Provide the (x, y) coordinate of the cell's center where the given text is located.  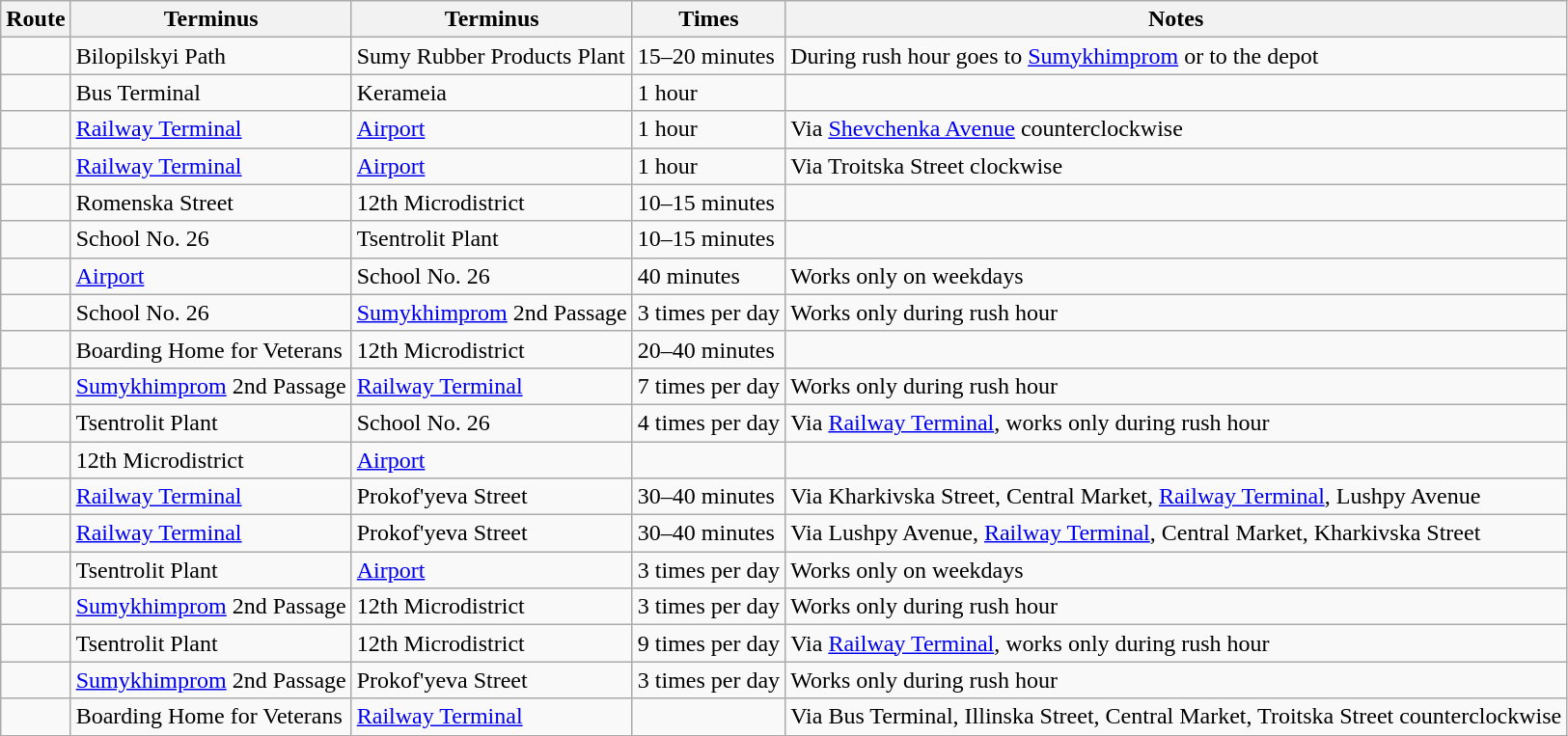
9 times per day (708, 643)
Bilopilskyi Path (210, 56)
4 times per day (708, 423)
Sumy Rubber Products Plant (492, 56)
Via Bus Terminal, Illinska Street, Central Market, Troitska Street counterclockwise (1176, 717)
Kerameia (492, 93)
Times (708, 19)
Notes (1176, 19)
Via Shevchenka Avenue counterclockwise (1176, 129)
7 times per day (708, 386)
Bus Terminal (210, 93)
Via Lushpy Avenue, Railway Terminal, Central Market, Kharkivska Street (1176, 533)
Via Troitska Street clockwise (1176, 166)
40 minutes (708, 276)
During rush hour goes to Sumykhimprom or to the depot (1176, 56)
20–40 minutes (708, 349)
Via Kharkivska Street, Central Market, Railway Terminal, Lushpy Avenue (1176, 497)
Route (36, 19)
Romenska Street (210, 203)
15–20 minutes (708, 56)
